Find where the given text appears and provide that cell's center as (X, Y) coordinate. 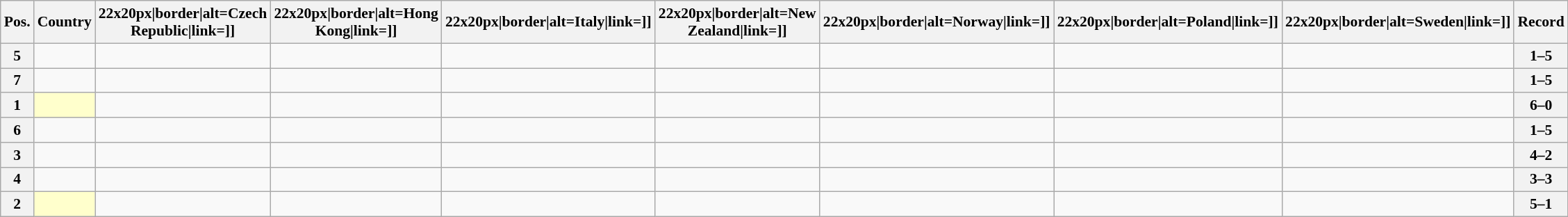
3–3 (1541, 179)
4–2 (1541, 155)
Pos. (17, 22)
5 (17, 56)
1 (17, 106)
22x20px|border|alt=Norway|link=]] (936, 22)
5–1 (1541, 204)
4 (17, 179)
22x20px|border|alt=Italy|link=]] (549, 22)
22x20px|border|alt=Sweden|link=]] (1398, 22)
6–0 (1541, 106)
22x20px|border|alt=New Zealand|link=]] (738, 22)
22x20px|border|alt=Czech Republic|link=]] (183, 22)
Record (1541, 22)
22x20px|border|alt=Hong Kong|link=]] (356, 22)
22x20px|border|alt=Poland|link=]] (1168, 22)
3 (17, 155)
Country (65, 22)
6 (17, 130)
7 (17, 81)
2 (17, 204)
